Locate the cell with the specified text and output its [X, Y] center coordinate. 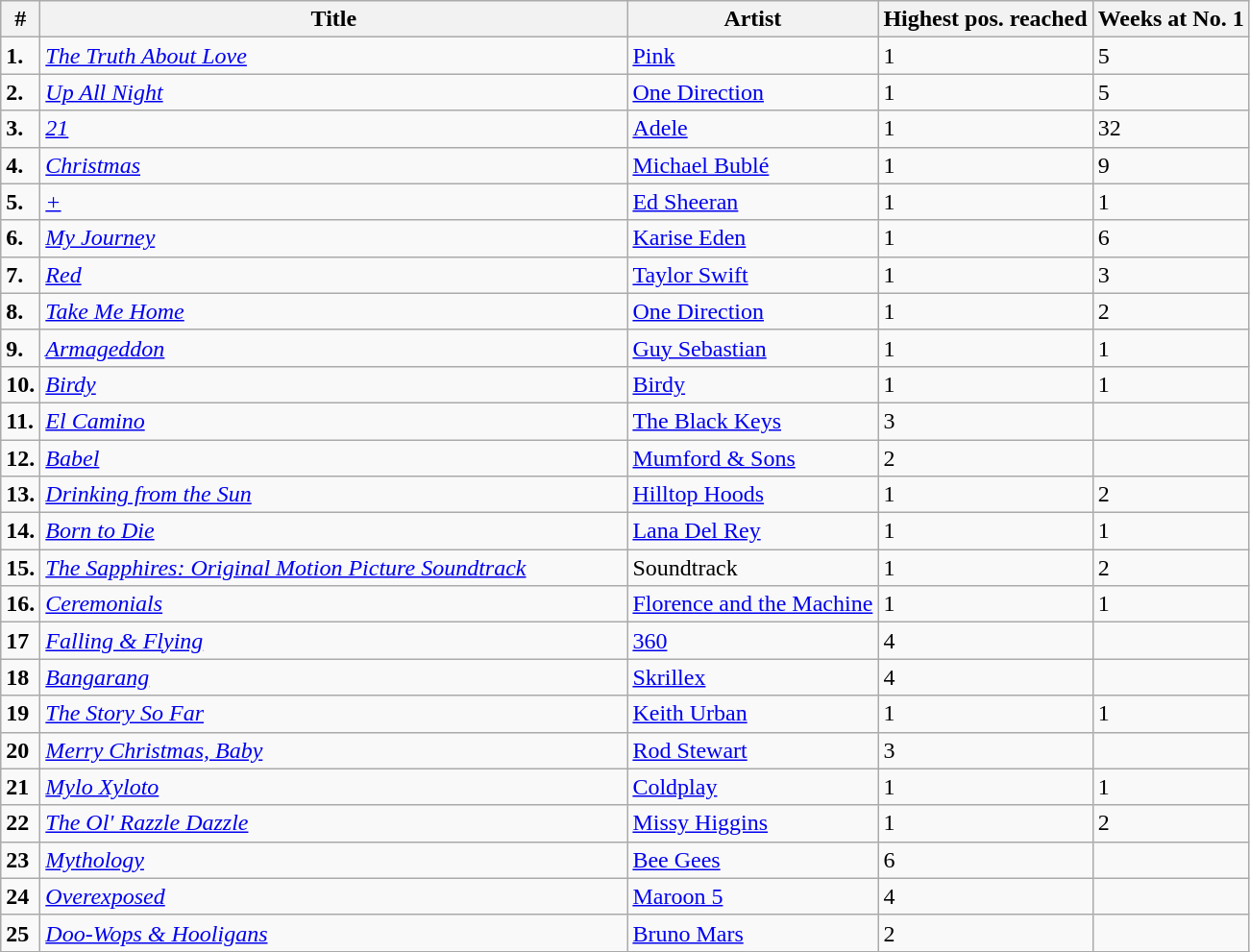
14. [21, 531]
Hilltop Hoods [753, 495]
1. [21, 56]
12. [21, 458]
Soundtrack [753, 568]
32 [1170, 129]
+ [334, 202]
Skrillex [753, 677]
My Journey [334, 238]
The Ol' Razzle Dazzle [334, 823]
17 [21, 641]
Maroon 5 [753, 896]
Ed Sheeran [753, 202]
Florence and the Machine [753, 604]
Drinking from the Sun [334, 495]
4. [21, 165]
Bangarang [334, 677]
Title [334, 19]
# [21, 19]
Doo-Wops & Hooligans [334, 933]
Christmas [334, 165]
Bee Gees [753, 860]
22 [21, 823]
Born to Die [334, 531]
Merry Christmas, Baby [334, 750]
11. [21, 421]
Overexposed [334, 896]
13. [21, 495]
19 [21, 714]
25 [21, 933]
20 [21, 750]
Falling & Flying [334, 641]
Weeks at No. 1 [1170, 19]
8. [21, 311]
Take Me Home [334, 311]
Taylor Swift [753, 275]
10. [21, 384]
Rod Stewart [753, 750]
24 [21, 896]
Karise Eden [753, 238]
Mythology [334, 860]
18 [21, 677]
Coldplay [753, 787]
The Sapphires: Original Motion Picture Soundtrack [334, 568]
Bruno Mars [753, 933]
Artist [753, 19]
2. [21, 92]
Mumford & Sons [753, 458]
9. [21, 348]
The Truth About Love [334, 56]
23 [21, 860]
16. [21, 604]
15. [21, 568]
Missy Higgins [753, 823]
Babel [334, 458]
Ceremonials [334, 604]
The Story So Far [334, 714]
Keith Urban [753, 714]
3. [21, 129]
Mylo Xyloto [334, 787]
360 [753, 641]
The Black Keys [753, 421]
Pink [753, 56]
Adele [753, 129]
Michael Bublé [753, 165]
5. [21, 202]
6. [21, 238]
Lana Del Rey [753, 531]
Guy Sebastian [753, 348]
Armageddon [334, 348]
Up All Night [334, 92]
Red [334, 275]
Highest pos. reached [986, 19]
El Camino [334, 421]
7. [21, 275]
9 [1170, 165]
